Output the (x, y) coordinate of the center of the cell containing the given text.  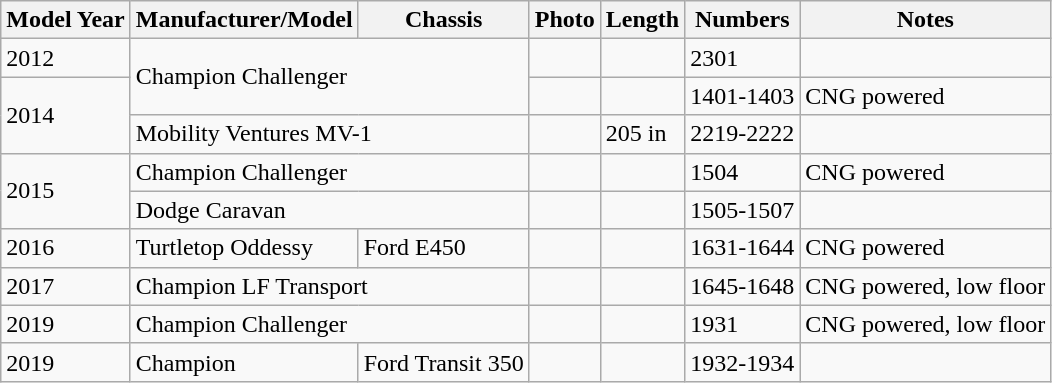
Chassis (444, 20)
Notes (926, 20)
Numbers (742, 20)
Photo (564, 20)
2014 (66, 115)
Manufacturer/Model (244, 20)
Model Year (66, 20)
1932-1934 (742, 362)
Ford Transit 350 (444, 362)
1931 (742, 324)
Mobility Ventures MV-1 (330, 134)
2015 (66, 191)
Dodge Caravan (330, 210)
Turtletop Oddessy (244, 248)
1505-1507 (742, 210)
2301 (742, 58)
1504 (742, 172)
205 in (642, 134)
2219-2222 (742, 134)
1631-1644 (742, 248)
Ford E450 (444, 248)
2012 (66, 58)
1401-1403 (742, 96)
2016 (66, 248)
1645-1648 (742, 286)
Champion LF Transport (330, 286)
Champion (244, 362)
2017 (66, 286)
Length (642, 20)
